Return the [X, Y] coordinate for the center point of the cell that contains the specified text.  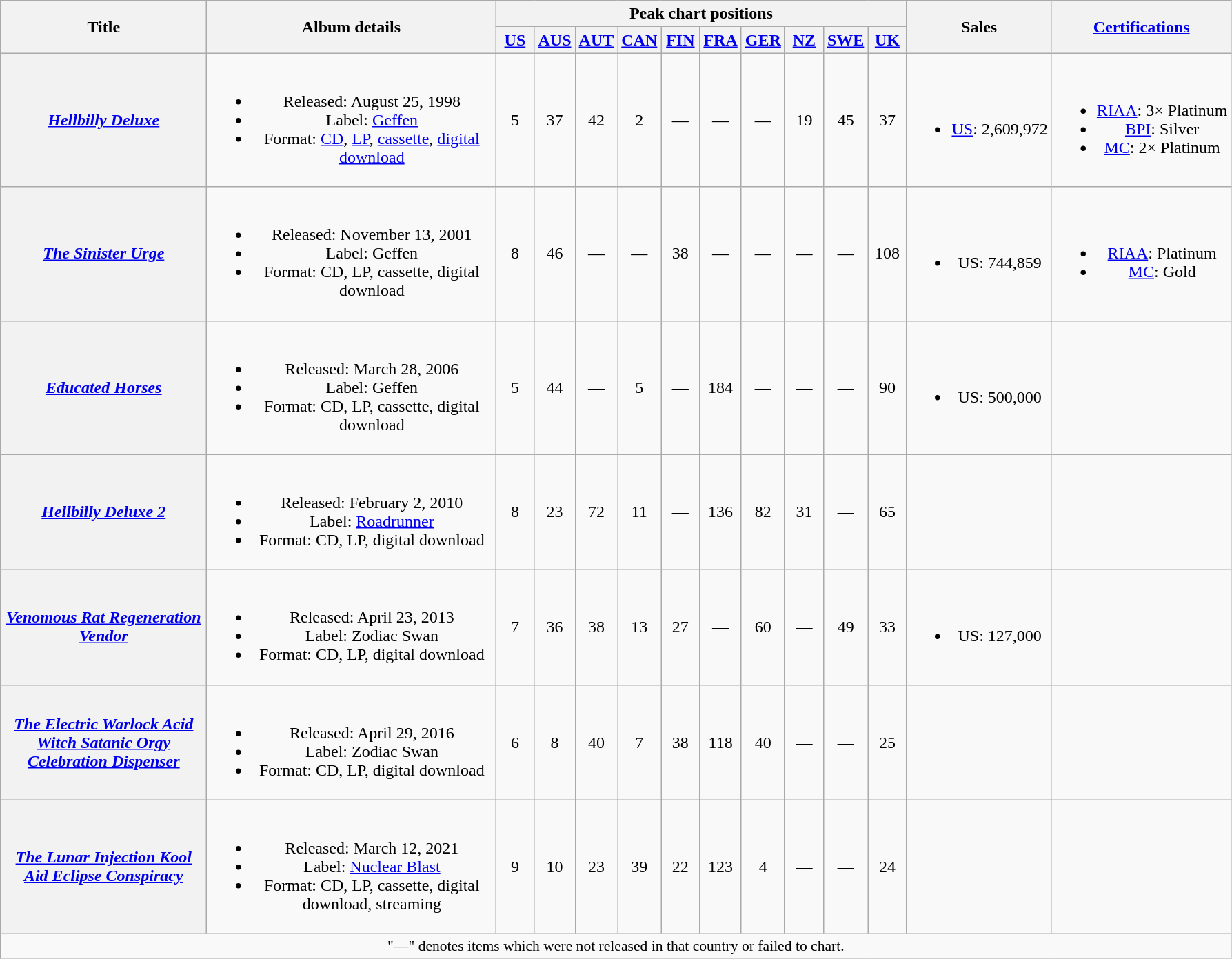
US: 744,859 [979, 254]
Released: March 12, 2021Label: Nuclear BlastFormat: CD, LP, cassette, digital download, streaming [352, 867]
Hellbilly Deluxe [103, 120]
44 [554, 387]
31 [804, 512]
US: 2,609,972 [979, 120]
13 [640, 627]
11 [640, 512]
2 [640, 120]
Released: April 23, 2013Label: Zodiac SwanFormat: CD, LP, digital download [352, 627]
4 [763, 867]
"—" denotes items which were not released in that country or failed to chart. [616, 946]
Title [103, 27]
19 [804, 120]
The Sinister Urge [103, 254]
AUS [554, 40]
Educated Horses [103, 387]
25 [887, 742]
Released: March 28, 2006Label: GeffenFormat: CD, LP, cassette, digital download [352, 387]
9 [515, 867]
90 [887, 387]
FIN [680, 40]
CAN [640, 40]
US: 500,000 [979, 387]
US [515, 40]
45 [845, 120]
72 [596, 512]
Venomous Rat Regeneration Vendor [103, 627]
123 [720, 867]
RIAA: PlatinumMC: Gold [1142, 254]
Peak chart positions [701, 14]
Released: February 2, 2010Label: RoadrunnerFormat: CD, LP, digital download [352, 512]
Hellbilly Deluxe 2 [103, 512]
6 [515, 742]
39 [640, 867]
36 [554, 627]
FRA [720, 40]
22 [680, 867]
108 [887, 254]
Released: April 29, 2016Label: Zodiac SwanFormat: CD, LP, digital download [352, 742]
NZ [804, 40]
Sales [979, 27]
42 [596, 120]
118 [720, 742]
US: 127,000 [979, 627]
49 [845, 627]
136 [720, 512]
The Electric Warlock Acid Witch Satanic Orgy Celebration Dispenser [103, 742]
10 [554, 867]
UK [887, 40]
The Lunar Injection Kool Aid Eclipse Conspiracy [103, 867]
Released: August 25, 1998Label: GeffenFormat: CD, LP, cassette, digital download [352, 120]
65 [887, 512]
33 [887, 627]
GER [763, 40]
24 [887, 867]
Released: November 13, 2001Label: GeffenFormat: CD, LP, cassette, digital download [352, 254]
82 [763, 512]
184 [720, 387]
AUT [596, 40]
60 [763, 627]
46 [554, 254]
RIAA: 3× PlatinumBPI: SilverMC: 2× Platinum [1142, 120]
Album details [352, 27]
27 [680, 627]
SWE [845, 40]
Certifications [1142, 27]
